Provide the [x, y] coordinate of the cell's center where the given text is located.  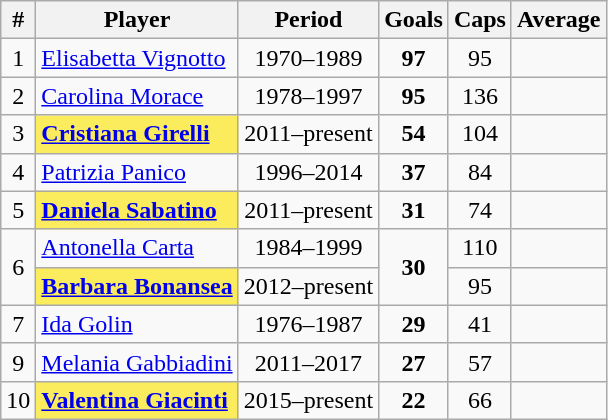
57 [480, 362]
6 [18, 267]
2 [18, 96]
37 [414, 172]
3 [18, 134]
Cristiana Girelli [137, 134]
Valentina Giacinti [137, 400]
9 [18, 362]
29 [414, 324]
Ida Golin [137, 324]
Carolina Morace [137, 96]
Elisabetta Vignotto [137, 58]
Goals [414, 20]
Daniela Sabatino [137, 210]
31 [414, 210]
Average [558, 20]
54 [414, 134]
30 [414, 267]
Patrizia Panico [137, 172]
1984–1999 [308, 248]
84 [480, 172]
1978–1997 [308, 96]
97 [414, 58]
74 [480, 210]
2015–present [308, 400]
Melania Gabbiadini [137, 362]
1970–1989 [308, 58]
110 [480, 248]
1 [18, 58]
2011–2017 [308, 362]
5 [18, 210]
27 [414, 362]
7 [18, 324]
4 [18, 172]
1996–2014 [308, 172]
66 [480, 400]
# [18, 20]
Period [308, 20]
104 [480, 134]
Player [137, 20]
Antonella Carta [137, 248]
10 [18, 400]
22 [414, 400]
Caps [480, 20]
2012–present [308, 286]
41 [480, 324]
136 [480, 96]
Barbara Bonansea [137, 286]
1976–1987 [308, 324]
